Find where the given text appears and provide that cell's center as [x, y] coordinate. 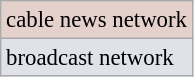
cable news network [97, 20]
broadcast network [97, 58]
